Pinpoint the cell where the given text exists, returning its (x, y) midpoint coordinate. 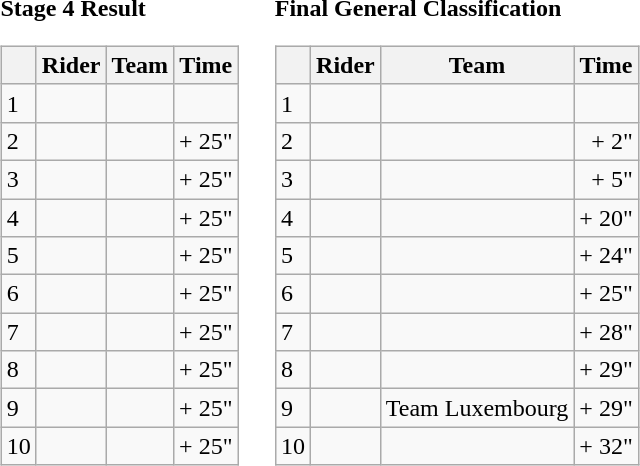
+ 5" (606, 179)
+ 2" (606, 141)
+ 24" (606, 256)
+ 20" (606, 217)
+ 28" (606, 332)
Team Luxembourg (477, 408)
+ 32" (606, 446)
